Detect which cell encompasses the target text, then output its (x, y) center coordinate. 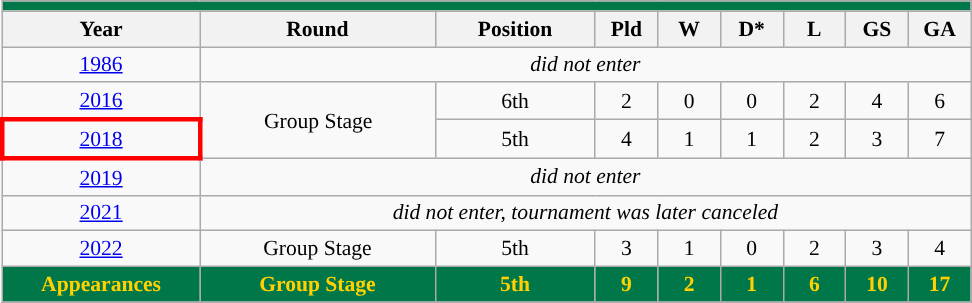
Round (318, 29)
10 (878, 285)
Year (101, 29)
7 (940, 140)
Position (515, 29)
2021 (101, 213)
Appearances (101, 285)
Pld (626, 29)
D* (752, 29)
2018 (101, 140)
6th (515, 102)
9 (626, 285)
W (690, 29)
L (814, 29)
2019 (101, 176)
GS (878, 29)
2022 (101, 249)
did not enter, tournament was later canceled (586, 213)
17 (940, 285)
GA (940, 29)
1986 (101, 65)
2016 (101, 102)
